Find where the given text appears and provide that cell's center as [X, Y] coordinate. 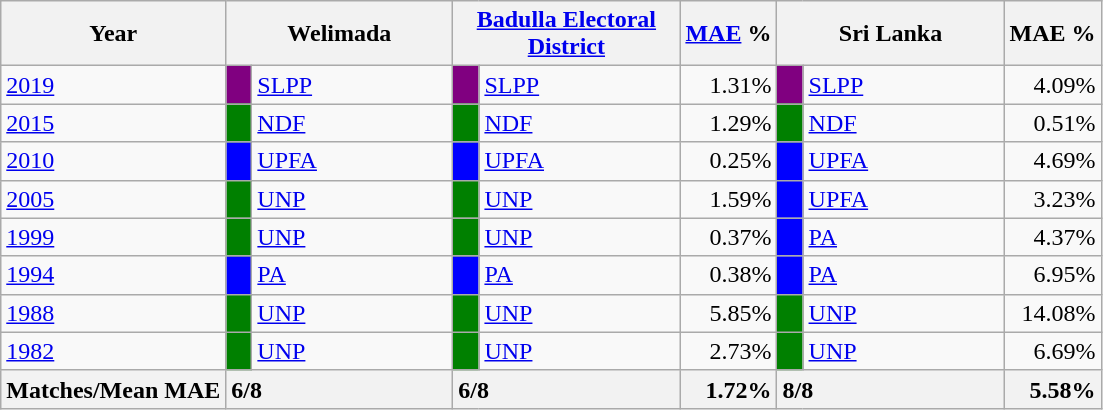
2005 [114, 199]
Badulla Electoral District [566, 34]
5.58% [1052, 389]
2015 [114, 123]
4.09% [1052, 85]
14.08% [1052, 313]
1.59% [728, 199]
5.85% [728, 313]
6.69% [1052, 351]
1.72% [728, 389]
0.51% [1052, 123]
3.23% [1052, 199]
0.37% [728, 237]
2010 [114, 161]
4.37% [1052, 237]
4.69% [1052, 161]
1982 [114, 351]
1.29% [728, 123]
Welimada [340, 34]
8/8 [890, 389]
1.31% [728, 85]
1999 [114, 237]
0.38% [728, 275]
Matches/Mean MAE [114, 389]
2.73% [728, 351]
Year [114, 34]
2019 [114, 85]
1994 [114, 275]
6.95% [1052, 275]
1988 [114, 313]
Sri Lanka [890, 34]
0.25% [728, 161]
